Output the [X, Y] coordinate of the center of the cell containing the given text.  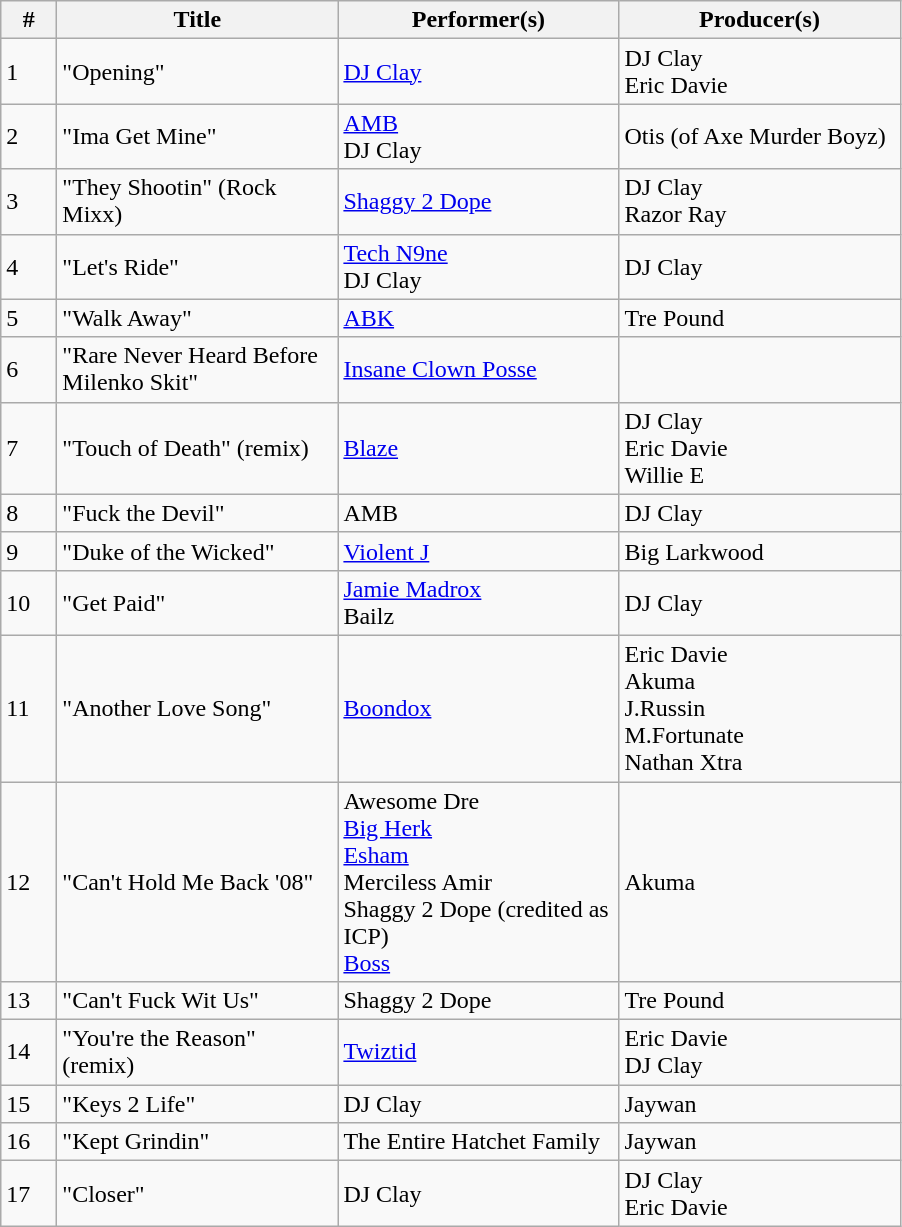
DJ ClayRazor Ray [760, 202]
"Get Paid" [198, 602]
Boondox [478, 708]
Awesome DreBig HerkEshamMerciless AmirShaggy 2 Dope (credited as ICP)Boss [478, 882]
"Fuck the Devil" [198, 513]
1 [29, 72]
"You're the Reason" (remix) [198, 1052]
"Touch of Death" (remix) [198, 448]
2 [29, 136]
14 [29, 1052]
"Can't Fuck Wit Us" [198, 1001]
Tech N9neDJ Clay [478, 266]
11 [29, 708]
AMB [478, 513]
Title [198, 20]
Big Larkwood [760, 551]
"Can't Hold Me Back '08" [198, 882]
9 [29, 551]
Jamie MadroxBailz [478, 602]
17 [29, 1194]
10 [29, 602]
Twiztid [478, 1052]
13 [29, 1001]
"Keys 2 Life" [198, 1104]
"Rare Never Heard Before Milenko Skit" [198, 370]
12 [29, 882]
ABK [478, 318]
16 [29, 1142]
"Closer" [198, 1194]
8 [29, 513]
DJ ClayEric DavieWillie E [760, 448]
Producer(s) [760, 20]
Performer(s) [478, 20]
"They Shootin" (Rock Mixx) [198, 202]
The Entire Hatchet Family [478, 1142]
5 [29, 318]
Akuma [760, 882]
"Duke of the Wicked" [198, 551]
"Let's Ride" [198, 266]
Otis (of Axe Murder Boyz) [760, 136]
6 [29, 370]
Eric DavieDJ Clay [760, 1052]
# [29, 20]
Violent J [478, 551]
4 [29, 266]
"Ima Get Mine" [198, 136]
Insane Clown Posse [478, 370]
"Another Love Song" [198, 708]
3 [29, 202]
Blaze [478, 448]
AMBDJ Clay [478, 136]
Eric DavieAkumaJ.RussinM.FortunateNathan Xtra [760, 708]
7 [29, 448]
"Opening" [198, 72]
"Walk Away" [198, 318]
15 [29, 1104]
"Kept Grindin" [198, 1142]
